For the text-containing cell, return its midpoint in (x, y) coordinate format. 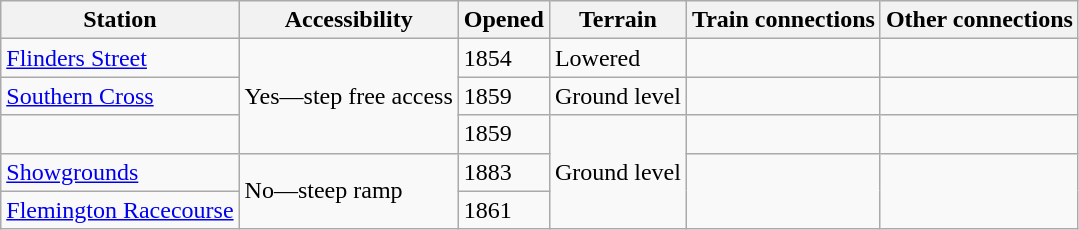
Accessibility (348, 20)
Flinders Street (120, 58)
No—steep ramp (348, 191)
1883 (504, 172)
Southern Cross (120, 96)
1854 (504, 58)
Yes—step free access (348, 96)
Other connections (979, 20)
Terrain (618, 20)
Lowered (618, 58)
Train connections (783, 20)
1861 (504, 210)
Opened (504, 20)
Station (120, 20)
Flemington Racecourse (120, 210)
Showgrounds (120, 172)
